Capture the cell that displays the provided text and extract its (x, y) central coordinate. 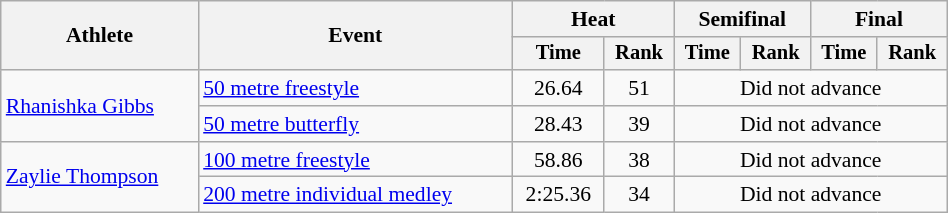
28.43 (558, 124)
50 metre freestyle (355, 88)
Athlete (100, 36)
100 metre freestyle (355, 160)
Semifinal (742, 19)
26.64 (558, 88)
Zaylie Thompson (100, 178)
Rhanishka Gibbs (100, 106)
200 metre individual medley (355, 195)
58.86 (558, 160)
Heat (593, 19)
2:25.36 (558, 195)
50 metre butterfly (355, 124)
39 (639, 124)
34 (639, 195)
Event (355, 36)
Final (880, 19)
51 (639, 88)
38 (639, 160)
